Pinpoint the cell where the given text exists, returning its [x, y] midpoint coordinate. 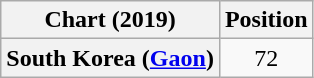
Position [266, 20]
South Korea (Gaon) [110, 58]
Chart (2019) [110, 20]
72 [266, 58]
